Determine the [X, Y] coordinate at the center of the cell enclosing the given text.  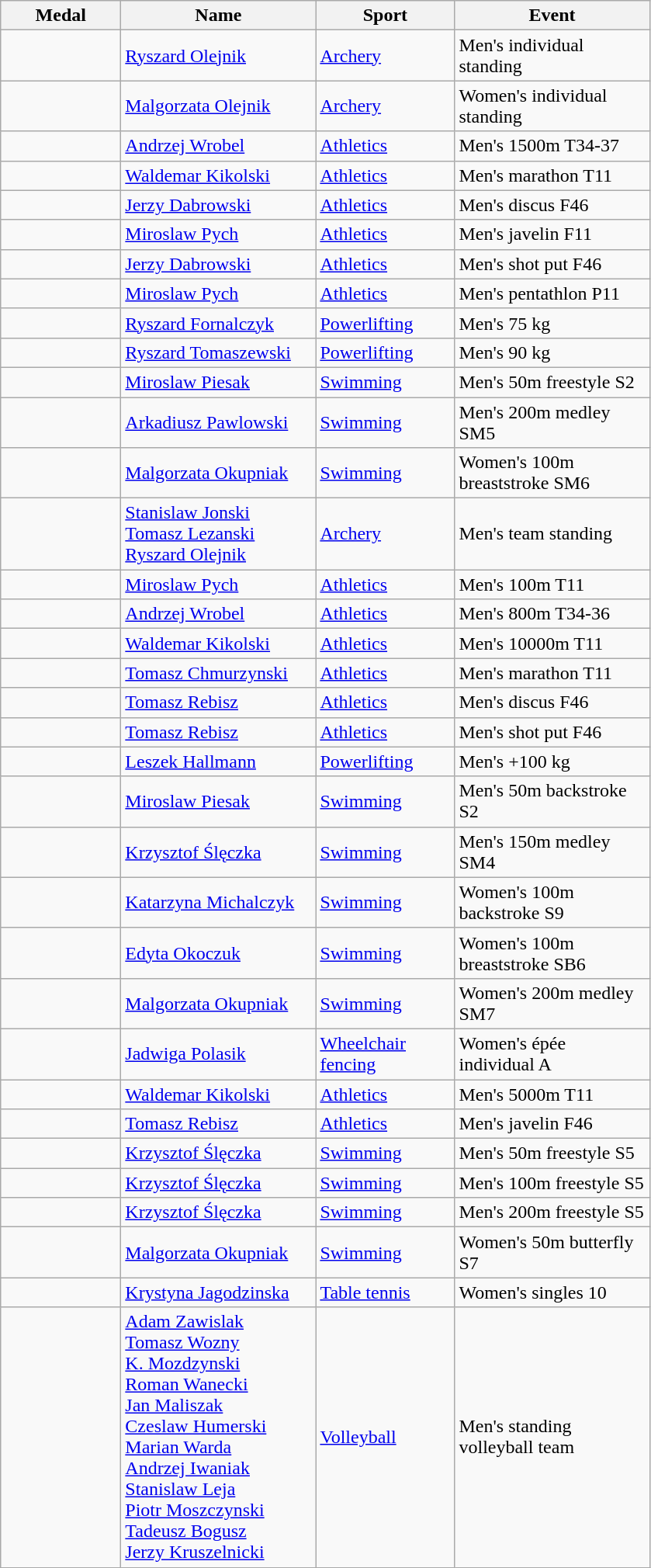
Women's 100m breaststroke SM6 [552, 474]
Tomasz Chmurzynski [219, 673]
Men's 10000m T11 [552, 644]
Event [552, 16]
Leszek Hallmann [219, 761]
Women's 100m backstroke S9 [552, 902]
Men's +100 kg [552, 761]
Men's 200m medley SM5 [552, 422]
Men's 90 kg [552, 352]
Men's 100m freestyle S5 [552, 1183]
Men's 50m freestyle S2 [552, 382]
Women's 50m butterfly S7 [552, 1253]
Katarzyna Michalczyk [219, 902]
Ryszard Tomaszewski [219, 352]
Women's singles 10 [552, 1292]
Women's individual standing [552, 106]
Krystyna Jagodzinska [219, 1292]
Women's 100m breaststroke SB6 [552, 953]
Men's 5000m T11 [552, 1094]
Men's pentathlon P11 [552, 293]
Sport [385, 16]
Men's 75 kg [552, 323]
Volleyball [385, 1438]
Name [219, 16]
Table tennis [385, 1292]
Wheelchair fencing [385, 1054]
Men's 200m freestyle S5 [552, 1212]
Men's 100m T11 [552, 585]
Men's team standing [552, 534]
Edyta Okoczuk [219, 953]
Malgorzata Olejnik [219, 106]
Men's javelin F11 [552, 234]
Men's 50m freestyle S5 [552, 1153]
Women's épée individual A [552, 1054]
Ryszard Fornalczyk [219, 323]
Men's 800m T34-36 [552, 614]
Ryszard Olejnik [219, 56]
Men's standing volleyball team [552, 1438]
Stanislaw Jonski Tomasz Lezanski Ryszard Olejnik [219, 534]
Men's 1500m T34-37 [552, 146]
Medal [61, 16]
Men's 150m medley SM4 [552, 852]
Arkadiusz Pawlowski [219, 422]
Jadwiga Polasik [219, 1054]
Women's 200m medley SM7 [552, 1003]
Men's javelin F46 [552, 1124]
Men's individual standing [552, 56]
Men's 50m backstroke S2 [552, 801]
